Identify which cell holds the provided text, then report its [x, y] central coordinate. 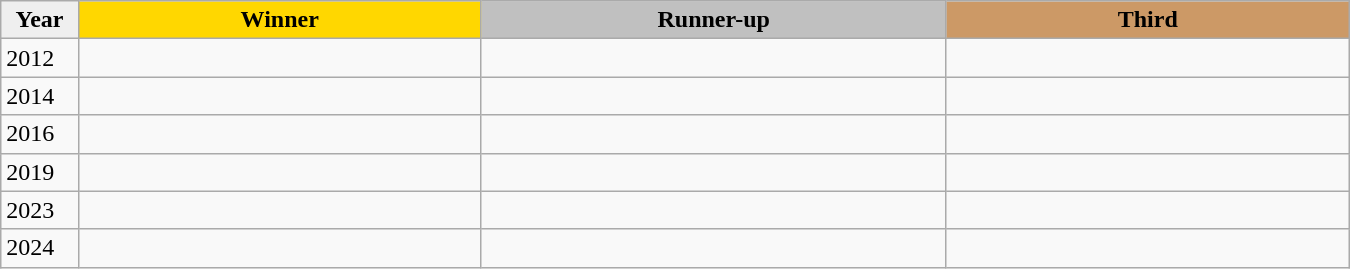
2024 [40, 248]
Year [40, 20]
Third [1148, 20]
2023 [40, 210]
2014 [40, 96]
2012 [40, 58]
Winner [280, 20]
2016 [40, 134]
Runner-up [714, 20]
2019 [40, 172]
